Extract the (x, y) coordinate from the center of the cell holding the provided text.  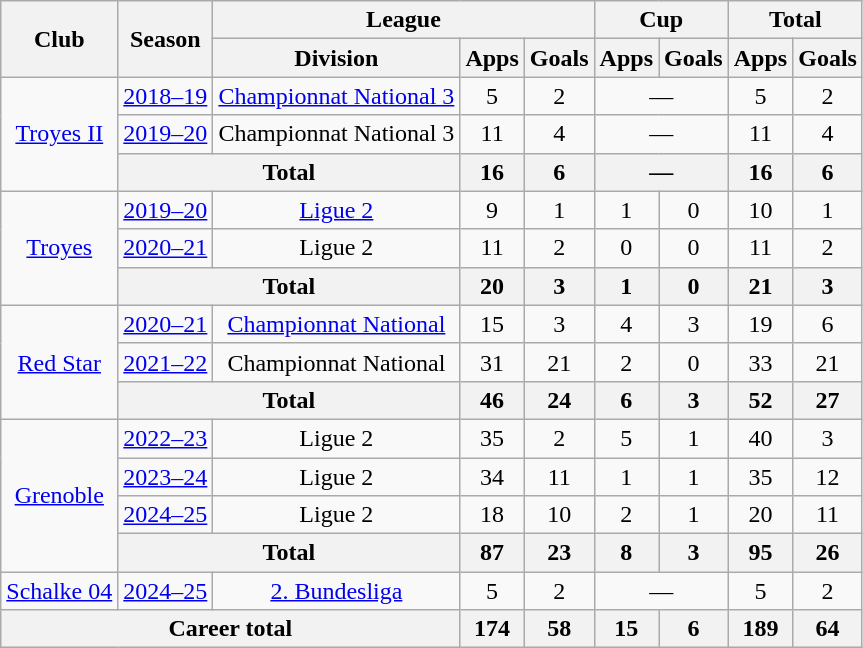
Cup (661, 20)
2022–23 (166, 438)
19 (760, 324)
Season (166, 39)
2018–19 (166, 96)
9 (492, 210)
24 (559, 400)
Club (60, 39)
174 (492, 629)
Troyes (60, 248)
Troyes II (60, 134)
40 (760, 438)
52 (760, 400)
Red Star (60, 362)
33 (760, 362)
2023–24 (166, 477)
2021–22 (166, 362)
87 (492, 553)
Career total (230, 629)
Schalke 04 (60, 591)
Division (336, 58)
League (404, 20)
18 (492, 515)
34 (492, 477)
2. Bundesliga (336, 591)
64 (828, 629)
46 (492, 400)
31 (492, 362)
189 (760, 629)
58 (559, 629)
26 (828, 553)
8 (626, 553)
27 (828, 400)
12 (828, 477)
95 (760, 553)
23 (559, 553)
Grenoble (60, 495)
